Extract the (x, y) coordinate from the center of the cell holding the provided text.  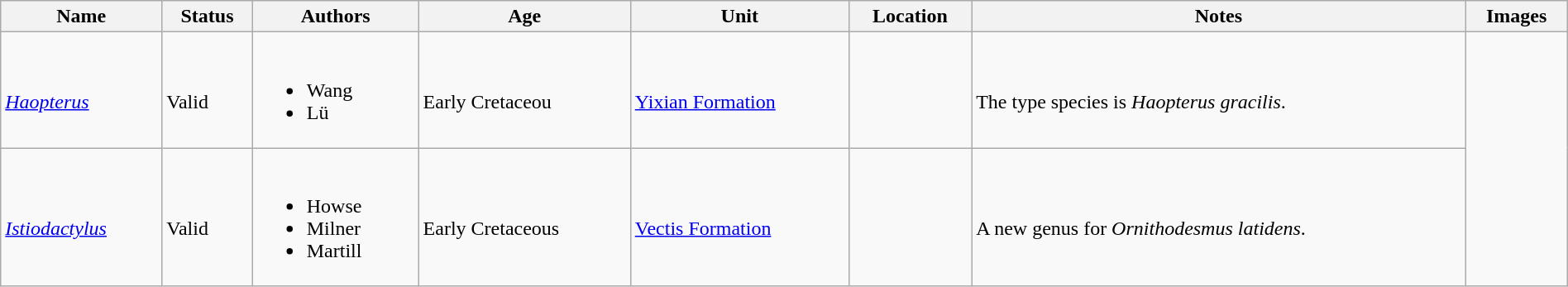
The type species is Haopterus gracilis. (1219, 90)
Images (1517, 17)
Status (208, 17)
A new genus for Ornithodesmus latidens. (1219, 217)
Location (910, 17)
Unit (739, 17)
HowseMilnerMartill (336, 217)
WangLü (336, 90)
Early Cretaceous (524, 217)
Vectis Formation (739, 217)
Age (524, 17)
Early Cretaceou (524, 90)
Yixian Formation (739, 90)
Haopterus (81, 90)
Name (81, 17)
Authors (336, 17)
Istiodactylus (81, 217)
Notes (1219, 17)
